Scan for the cell matching the given text and deliver its [X, Y] coordinate at center. 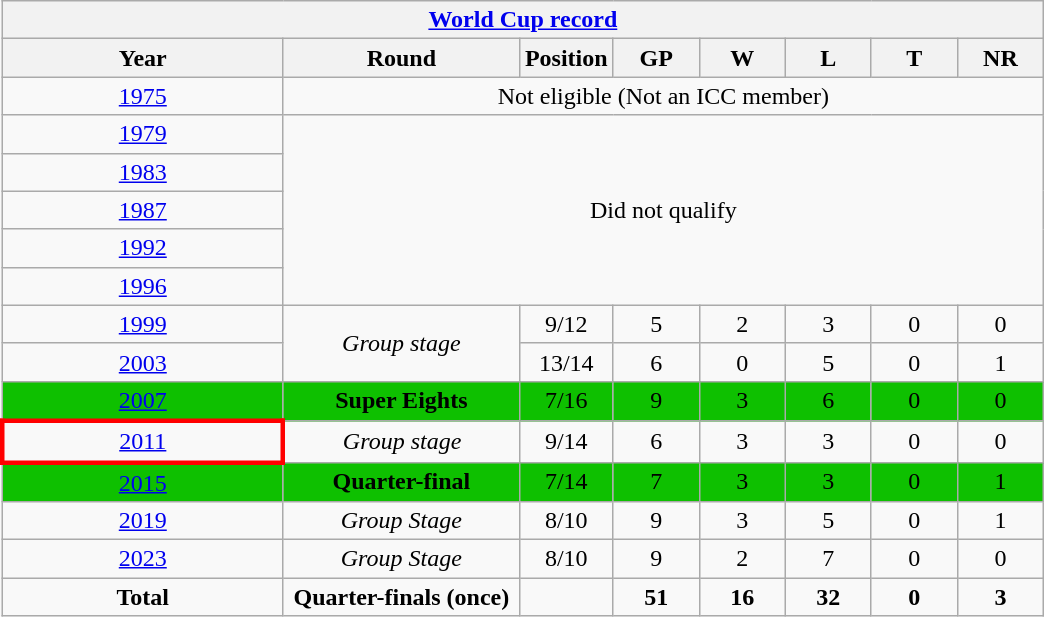
1979 [142, 134]
1999 [142, 324]
51 [656, 597]
World Cup record [522, 20]
Year [142, 58]
1992 [142, 248]
9/14 [566, 442]
13/14 [566, 362]
Did not qualify [663, 210]
2015 [142, 482]
1987 [142, 210]
32 [828, 597]
2007 [142, 401]
L [828, 58]
7/16 [566, 401]
Position [566, 58]
2011 [142, 442]
2003 [142, 362]
16 [742, 597]
Total [142, 597]
Super Eights [401, 401]
1983 [142, 172]
GP [656, 58]
Quarter-finals (once) [401, 597]
1996 [142, 286]
Quarter-final [401, 482]
W [742, 58]
Not eligible (Not an ICC member) [663, 96]
2019 [142, 521]
9/12 [566, 324]
7/14 [566, 482]
1975 [142, 96]
NR [1000, 58]
2023 [142, 559]
T [914, 58]
Round [401, 58]
